Determine the (x, y) coordinate at the center of the cell enclosing the given text.  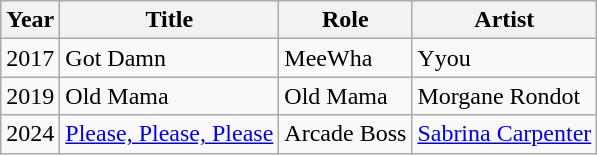
Please, Please, Please (170, 134)
Yyou (504, 58)
Got Damn (170, 58)
MeeWha (346, 58)
Morgane Rondot (504, 96)
2017 (30, 58)
Artist (504, 20)
Arcade Boss (346, 134)
Role (346, 20)
Year (30, 20)
2024 (30, 134)
Sabrina Carpenter (504, 134)
2019 (30, 96)
Title (170, 20)
